Provide the [x, y] coordinate of the cell's center where the given text is located.  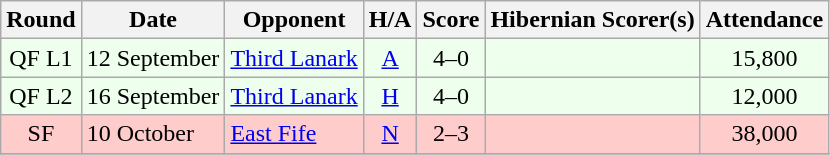
16 September [153, 96]
H [390, 96]
Date [153, 20]
38,000 [764, 134]
10 October [153, 134]
QF L1 [41, 58]
2–3 [451, 134]
Attendance [764, 20]
12,000 [764, 96]
QF L2 [41, 96]
Score [451, 20]
12 September [153, 58]
SF [41, 134]
N [390, 134]
Hibernian Scorer(s) [592, 20]
Round [41, 20]
Opponent [294, 20]
A [390, 58]
East Fife [294, 134]
H/A [390, 20]
15,800 [764, 58]
